Detect which cell encompasses the target text, then output its [X, Y] center coordinate. 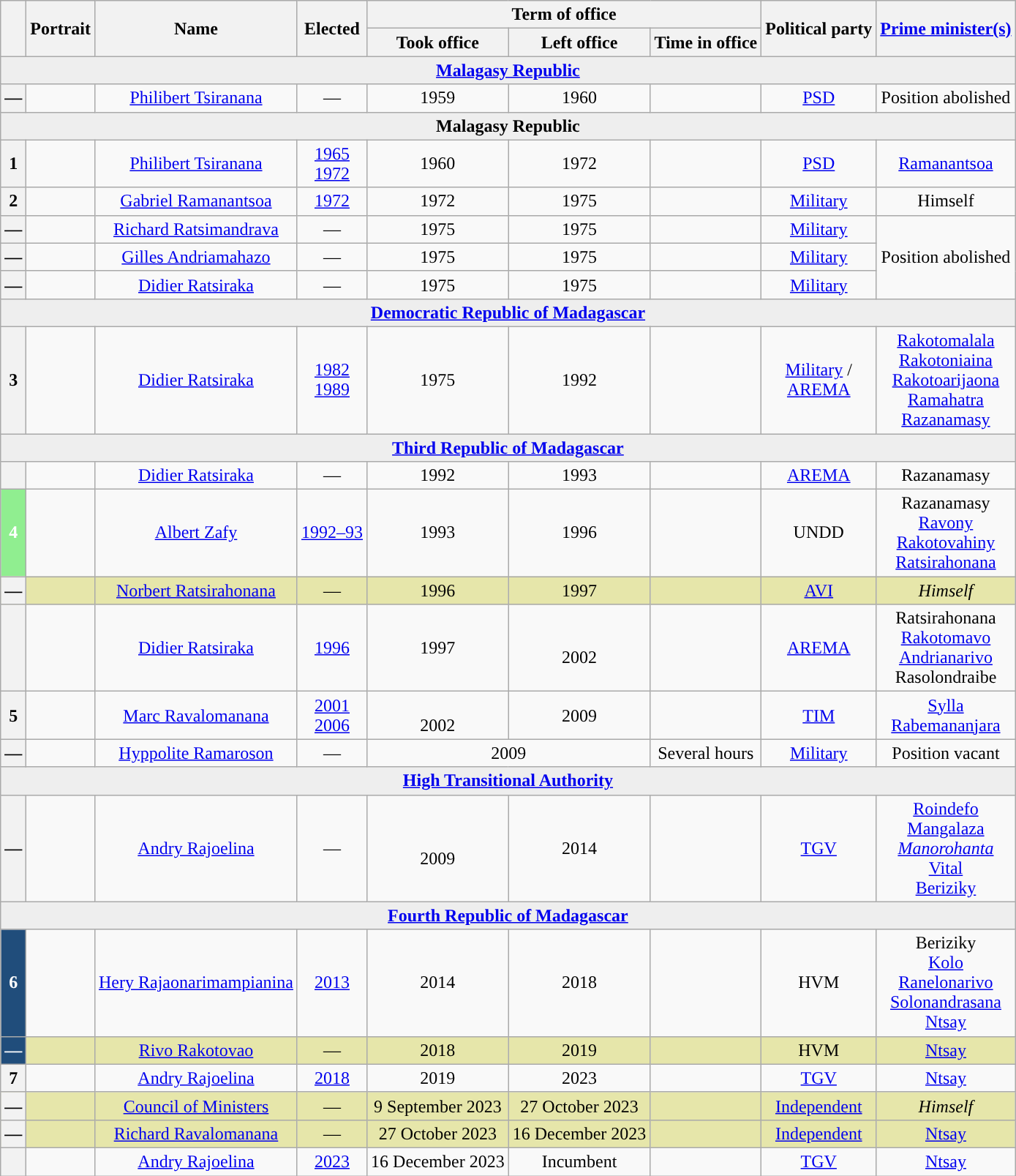
Marc Ravalomanana [196, 716]
1959 [438, 98]
Gabriel Ramanantsoa [196, 201]
9 September 2023 [438, 1106]
RazanamasyRavonyRakotovahinyRatsirahonana [946, 533]
Took office [438, 42]
Richard Ratsimandrava [196, 229]
Democratic Republic of Madagascar [508, 312]
19821989 [332, 380]
Fourth Republic of Madagascar [508, 915]
Left office [579, 42]
RoindefoMangalazaManorohantaVitalBeriziky [946, 848]
3 [13, 380]
5 [13, 716]
Elected [332, 29]
Prime minister(s) [946, 29]
RakotomalalaRakotoniainaRakotoarijaonaRamahatraRazanamasy [946, 380]
Richard Ravalomanana [196, 1134]
2 [13, 201]
Military / AREMA [819, 380]
Several hours [706, 753]
BerizikyKoloRanelonarivoSolonandrasanaNtsay [946, 983]
7 [13, 1078]
SyllaRabemananjara [946, 716]
Third Republic of Madagascar [508, 447]
High Transitional Authority [508, 781]
Gilles Andriamahazo [196, 257]
UNDD [819, 533]
2013 [332, 983]
RatsirahonanaRakotomavoAndrianarivoRasolondraibe [946, 648]
1992–93 [332, 533]
Time in office [706, 42]
Razanamasy [946, 476]
Albert Zafy [196, 533]
20012006 [332, 716]
6 [13, 983]
Incumbent [579, 1161]
Position vacant [946, 753]
Hyppolite Ramaroson [196, 753]
AVI [819, 591]
Norbert Ratsirahonana [196, 591]
4 [13, 533]
Political party [819, 29]
Name [196, 29]
1 [13, 164]
Portrait [61, 29]
19651972 [332, 164]
Rivo Rakotovao [196, 1050]
Ramanantsoa [946, 164]
Council of Ministers [196, 1106]
Hery Rajaonarimampianina [196, 983]
TIM [819, 716]
Term of office [565, 15]
